From the cell containing the given text, extract its center point as (x, y) coordinate. 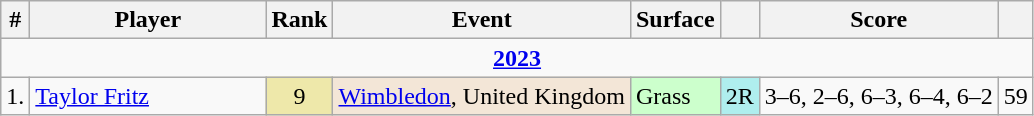
Score (878, 20)
Taylor Fritz (148, 96)
9 (300, 96)
2R (740, 96)
Rank (300, 20)
Grass (675, 96)
59 (1016, 96)
1. (16, 96)
# (16, 20)
Wimbledon, United Kingdom (482, 96)
Event (482, 20)
2023 (518, 58)
Player (148, 20)
3–6, 2–6, 6–3, 6–4, 6–2 (878, 96)
Surface (675, 20)
